Scan for the cell matching the given text and deliver its [X, Y] coordinate at center. 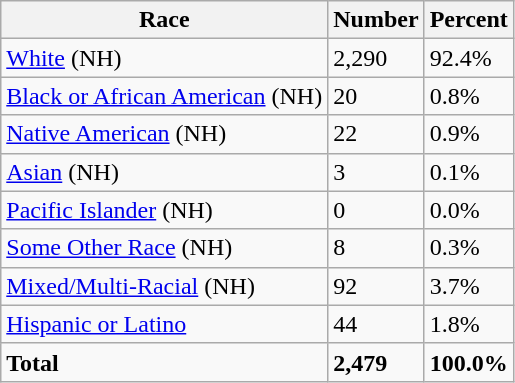
White (NH) [164, 58]
2,479 [376, 362]
1.8% [468, 324]
Percent [468, 20]
44 [376, 324]
0 [376, 210]
Number [376, 20]
8 [376, 248]
20 [376, 96]
Asian (NH) [164, 172]
0.9% [468, 134]
0.3% [468, 248]
100.0% [468, 362]
Total [164, 362]
22 [376, 134]
Black or African American (NH) [164, 96]
0.8% [468, 96]
3 [376, 172]
92 [376, 286]
2,290 [376, 58]
Some Other Race (NH) [164, 248]
Pacific Islander (NH) [164, 210]
Hispanic or Latino [164, 324]
3.7% [468, 286]
Race [164, 20]
Native American (NH) [164, 134]
92.4% [468, 58]
0.0% [468, 210]
Mixed/Multi-Racial (NH) [164, 286]
0.1% [468, 172]
